Locate the cell with the specified text and output its (X, Y) center coordinate. 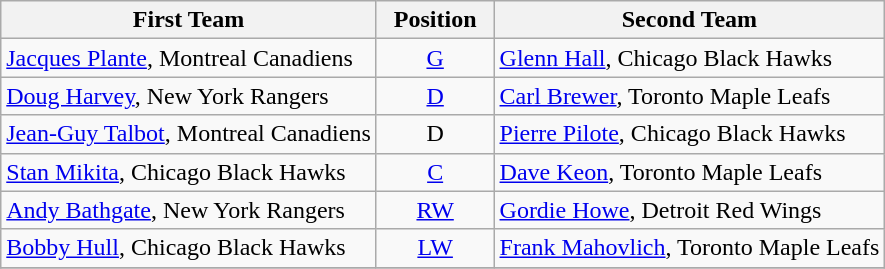
G (435, 58)
Stan Mikita, Chicago Black Hawks (189, 172)
Andy Bathgate, New York Rangers (189, 210)
Carl Brewer, Toronto Maple Leafs (690, 96)
RW (435, 210)
Position (435, 20)
Jacques Plante, Montreal Canadiens (189, 58)
Pierre Pilote, Chicago Black Hawks (690, 134)
Bobby Hull, Chicago Black Hawks (189, 248)
Doug Harvey, New York Rangers (189, 96)
Gordie Howe, Detroit Red Wings (690, 210)
Jean-Guy Talbot, Montreal Canadiens (189, 134)
Glenn Hall, Chicago Black Hawks (690, 58)
Second Team (690, 20)
First Team (189, 20)
LW (435, 248)
Dave Keon, Toronto Maple Leafs (690, 172)
C (435, 172)
Frank Mahovlich, Toronto Maple Leafs (690, 248)
